Capture the cell that displays the provided text and extract its (X, Y) central coordinate. 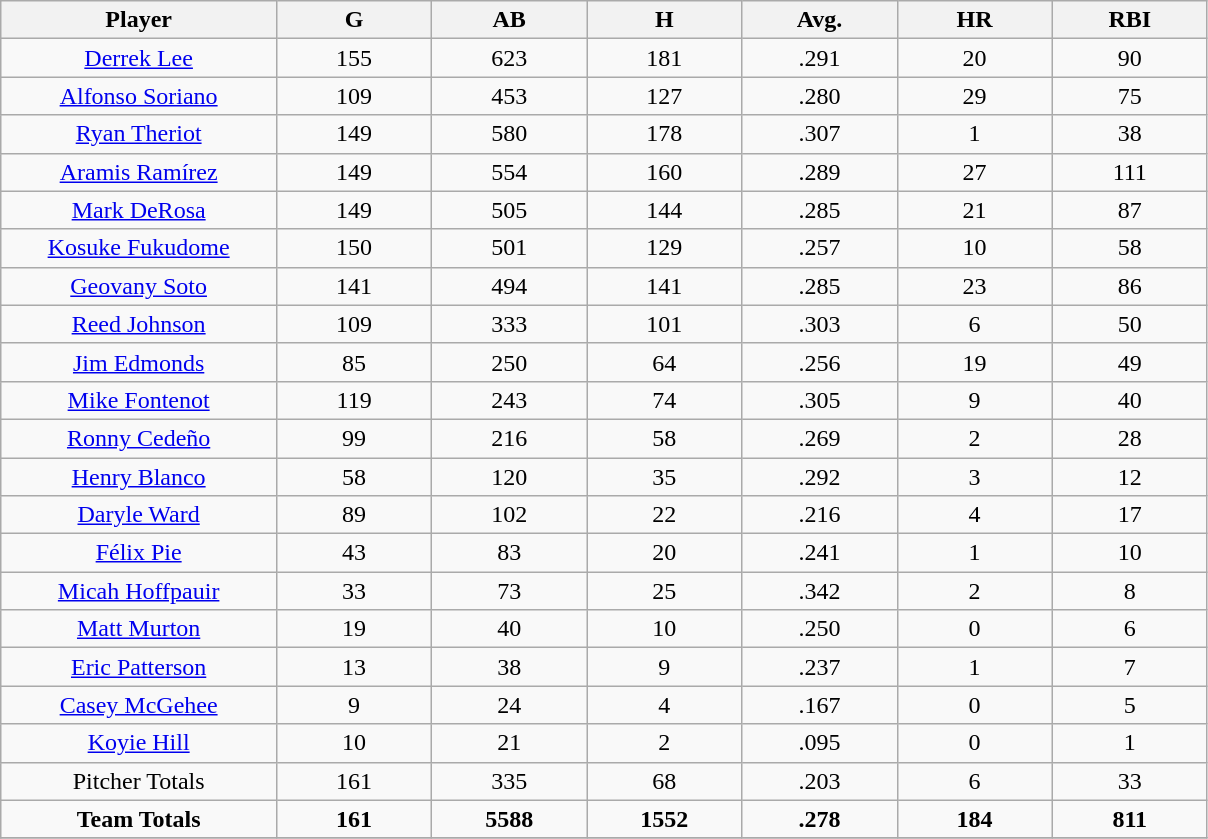
150 (354, 248)
.305 (820, 400)
111 (1130, 172)
Reed Johnson (139, 324)
Koyie Hill (139, 743)
.167 (820, 705)
85 (354, 362)
22 (664, 515)
184 (974, 819)
H (664, 20)
453 (510, 96)
5588 (510, 819)
64 (664, 362)
181 (664, 58)
RBI (1130, 20)
.203 (820, 781)
.342 (820, 591)
101 (664, 324)
89 (354, 515)
Kosuke Fukudome (139, 248)
12 (1130, 477)
Félix Pie (139, 553)
.250 (820, 629)
.269 (820, 438)
8 (1130, 591)
144 (664, 210)
68 (664, 781)
129 (664, 248)
580 (510, 134)
Ryan Theriot (139, 134)
28 (1130, 438)
99 (354, 438)
333 (510, 324)
86 (1130, 286)
Derrek Lee (139, 58)
75 (1130, 96)
243 (510, 400)
.291 (820, 58)
119 (354, 400)
90 (1130, 58)
Geovany Soto (139, 286)
127 (664, 96)
73 (510, 591)
49 (1130, 362)
.303 (820, 324)
13 (354, 667)
155 (354, 58)
74 (664, 400)
Alfonso Soriano (139, 96)
Micah Hoffpauir (139, 591)
Team Totals (139, 819)
23 (974, 286)
29 (974, 96)
.257 (820, 248)
501 (510, 248)
216 (510, 438)
.289 (820, 172)
335 (510, 781)
Mark DeRosa (139, 210)
7 (1130, 667)
24 (510, 705)
.095 (820, 743)
505 (510, 210)
25 (664, 591)
102 (510, 515)
.278 (820, 819)
.256 (820, 362)
3 (974, 477)
Eric Patterson (139, 667)
Jim Edmonds (139, 362)
50 (1130, 324)
.241 (820, 553)
Player (139, 20)
160 (664, 172)
G (354, 20)
AB (510, 20)
.280 (820, 96)
Daryle Ward (139, 515)
623 (510, 58)
.216 (820, 515)
120 (510, 477)
.292 (820, 477)
554 (510, 172)
178 (664, 134)
Avg. (820, 20)
35 (664, 477)
811 (1130, 819)
1552 (664, 819)
Ronny Cedeño (139, 438)
.237 (820, 667)
Henry Blanco (139, 477)
27 (974, 172)
Aramis Ramírez (139, 172)
87 (1130, 210)
250 (510, 362)
Casey McGehee (139, 705)
Pitcher Totals (139, 781)
43 (354, 553)
HR (974, 20)
.307 (820, 134)
Matt Murton (139, 629)
83 (510, 553)
494 (510, 286)
17 (1130, 515)
Mike Fontenot (139, 400)
5 (1130, 705)
